Find where the given text appears and provide that cell's center as (X, Y) coordinate. 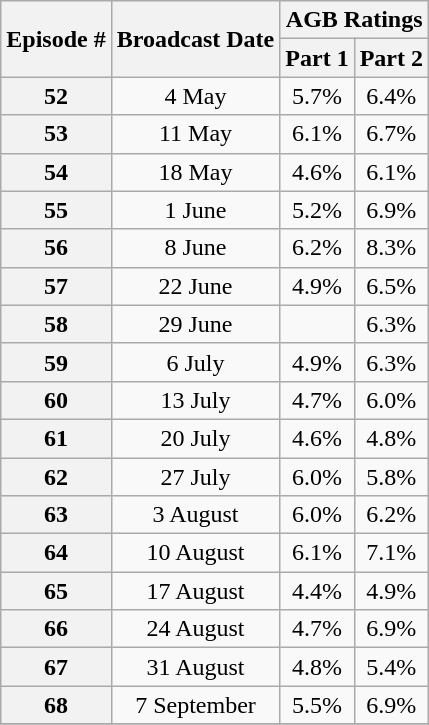
57 (56, 286)
64 (56, 553)
5.5% (317, 705)
8.3% (391, 248)
6.5% (391, 286)
11 May (196, 134)
4.4% (317, 591)
59 (56, 362)
20 July (196, 438)
AGB Ratings (354, 20)
1 June (196, 210)
4 May (196, 96)
8 June (196, 248)
6.7% (391, 134)
54 (56, 172)
Part 2 (391, 58)
52 (56, 96)
58 (56, 324)
5.7% (317, 96)
Broadcast Date (196, 39)
17 August (196, 591)
24 August (196, 629)
60 (56, 400)
27 July (196, 477)
22 June (196, 286)
5.4% (391, 667)
13 July (196, 400)
7.1% (391, 553)
31 August (196, 667)
7 September (196, 705)
67 (56, 667)
5.8% (391, 477)
Part 1 (317, 58)
5.2% (317, 210)
29 June (196, 324)
6.4% (391, 96)
3 August (196, 515)
55 (56, 210)
61 (56, 438)
68 (56, 705)
10 August (196, 553)
53 (56, 134)
65 (56, 591)
63 (56, 515)
Episode # (56, 39)
66 (56, 629)
6 July (196, 362)
62 (56, 477)
18 May (196, 172)
56 (56, 248)
